Return the [x, y] coordinate for the center point of the cell that contains the specified text.  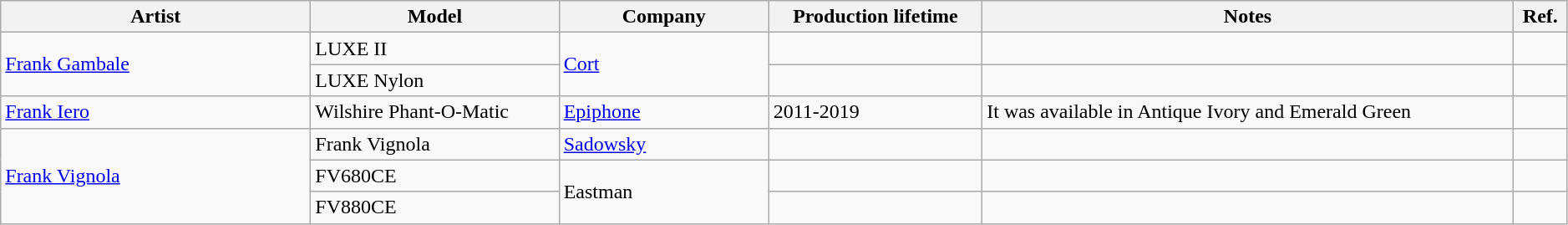
Production lifetime [875, 17]
It was available in Antique Ivory and Emerald Green [1248, 112]
Frank Gambale [155, 64]
Company [663, 17]
Cort [663, 64]
Wilshire Phant-O-Matic [434, 112]
2011-2019 [875, 112]
Epiphone [663, 112]
Eastman [663, 192]
Model [434, 17]
Artist [155, 17]
Sadowsky [663, 144]
Notes [1248, 17]
LUXE Nylon [434, 80]
FV880CE [434, 207]
Frank Iero [155, 112]
Ref. [1540, 17]
FV680CE [434, 176]
LUXE II [434, 49]
